Extract the (x, y) coordinate from the center of the cell holding the provided text.  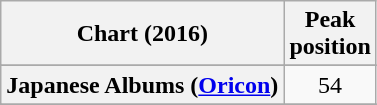
Chart (2016) (142, 34)
Peakposition (330, 34)
54 (330, 85)
Japanese Albums (Oricon) (142, 85)
